Search for the cell housing the specified text and yield its [X, Y] center coordinate. 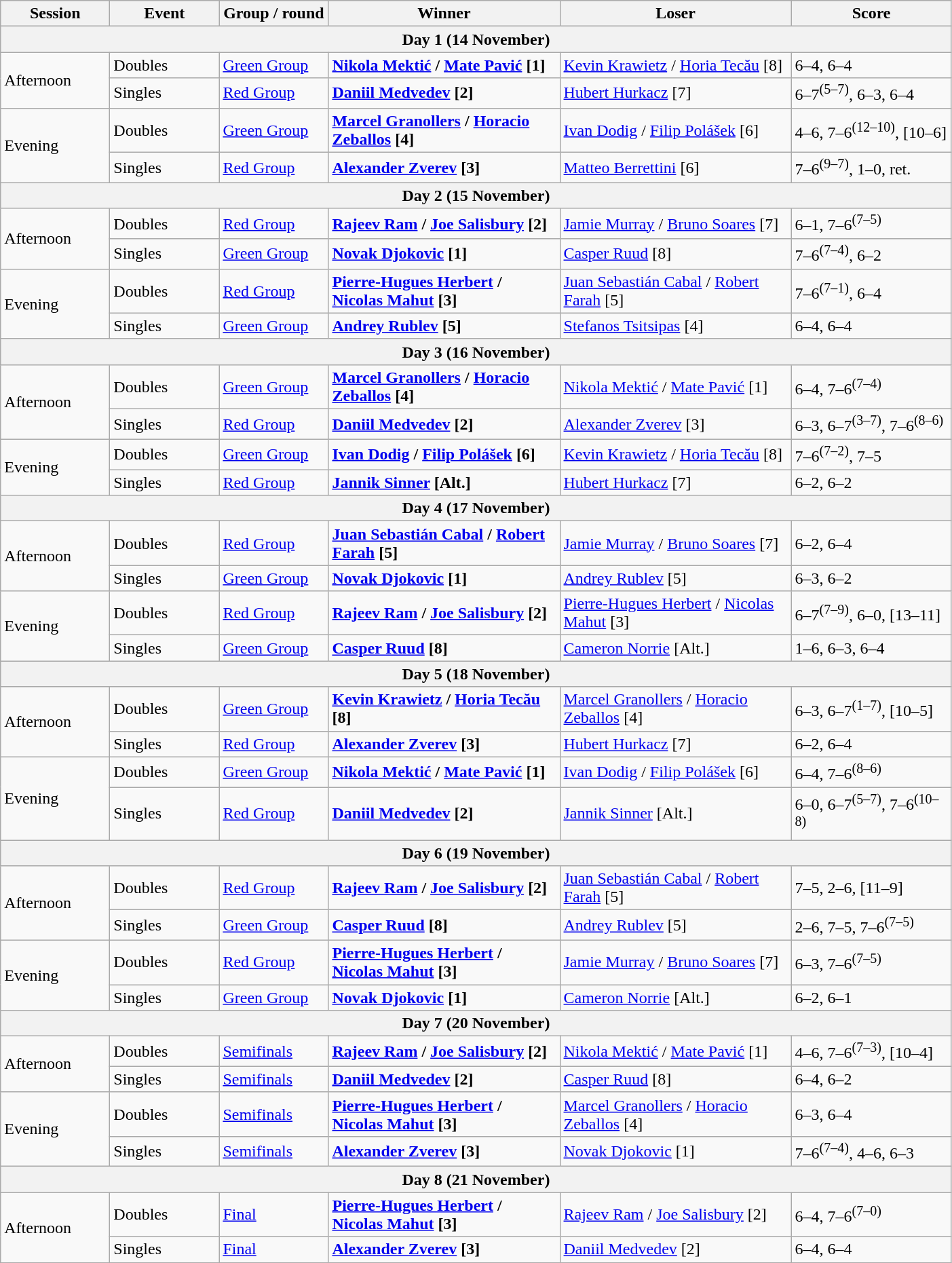
Day 2 (15 November) [476, 195]
6–7(7–9), 6–0, [13–11] [871, 614]
Day 1 (14 November) [476, 39]
Group / round [274, 14]
7–6(7–2), 7–5 [871, 455]
2–6, 7–5, 7–6(7–5) [871, 926]
6–2, 6–1 [871, 998]
6–3, 6–4 [871, 1114]
7–6(7–4), 4–6, 6–3 [871, 1151]
Winner [444, 14]
4–6, 7–6(7–3), [10–4] [871, 1052]
Loser [676, 14]
Stefanos Tsitsipas [4] [676, 326]
7–6(7–1), 6–4 [871, 290]
7–6(7–4), 6–2 [871, 254]
7–5, 2–6, [11–9] [871, 888]
Day 8 (21 November) [476, 1180]
Score [871, 14]
Day 3 (16 November) [476, 352]
Day 4 (17 November) [476, 508]
6–3, 6–7(1–7), [10–5] [871, 709]
Day 6 (19 November) [476, 853]
6–0, 6–7(5–7), 7–6(10–8) [871, 814]
6–3, 6–7(3–7), 7–6(8–6) [871, 425]
1–6, 6–3, 6–4 [871, 648]
4–6, 7–6(12–10), [10–6] [871, 130]
6–4, 7–6(7–0) [871, 1215]
6–4, 7–6(7–4) [871, 387]
6–7(5–7), 6–3, 6–4 [871, 94]
Day 7 (20 November) [476, 1023]
6–3, 6–2 [871, 578]
Matteo Berrettini [6] [676, 168]
Event [164, 14]
6–2, 6–2 [871, 483]
6–4, 7–6(8–6) [871, 772]
6–3, 7–6(7–5) [871, 962]
Session [56, 14]
6–4, 6–2 [871, 1079]
6–1, 7–6(7–5) [871, 224]
7–6(9–7), 1–0, ret. [871, 168]
Day 5 (18 November) [476, 674]
